Determine the (X, Y) coordinate at the center of the cell enclosing the given text.  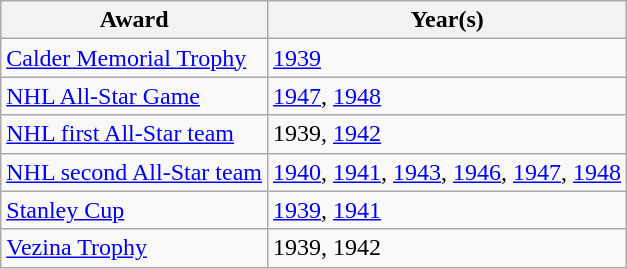
1947, 1948 (448, 96)
1939 (448, 58)
Calder Memorial Trophy (134, 58)
NHL second All-Star team (134, 172)
1940, 1941, 1943, 1946, 1947, 1948 (448, 172)
NHL first All-Star team (134, 134)
1939, 1941 (448, 210)
Stanley Cup (134, 210)
Award (134, 20)
Year(s) (448, 20)
NHL All-Star Game (134, 96)
Vezina Trophy (134, 248)
